From the cell containing the given text, extract its center point as (X, Y) coordinate. 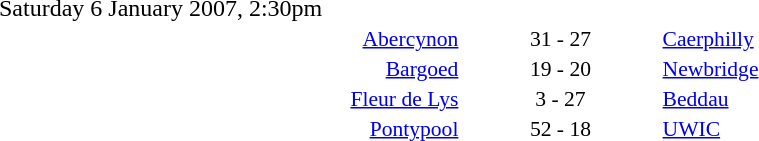
3 - 27 (560, 98)
31 - 27 (560, 38)
19 - 20 (560, 68)
